Locate the cell with the specified text and output its (x, y) center coordinate. 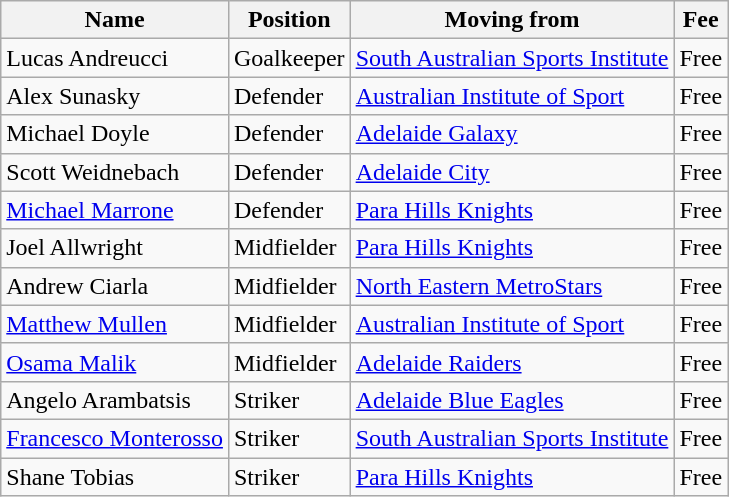
Adelaide Galaxy (512, 134)
Scott Weidnebach (115, 172)
Name (115, 20)
Fee (701, 20)
Position (289, 20)
Moving from (512, 20)
Osama Malik (115, 362)
Alex Sunasky (115, 96)
Andrew Ciarla (115, 286)
Adelaide Raiders (512, 362)
Lucas Andreucci (115, 58)
Goalkeeper (289, 58)
Joel Allwright (115, 248)
Michael Doyle (115, 134)
Matthew Mullen (115, 324)
Michael Marrone (115, 210)
Adelaide City (512, 172)
Adelaide Blue Eagles (512, 400)
Shane Tobias (115, 477)
Angelo Arambatsis (115, 400)
North Eastern MetroStars (512, 286)
Francesco Monterosso (115, 438)
